Detect which cell encompasses the target text, then output its (X, Y) center coordinate. 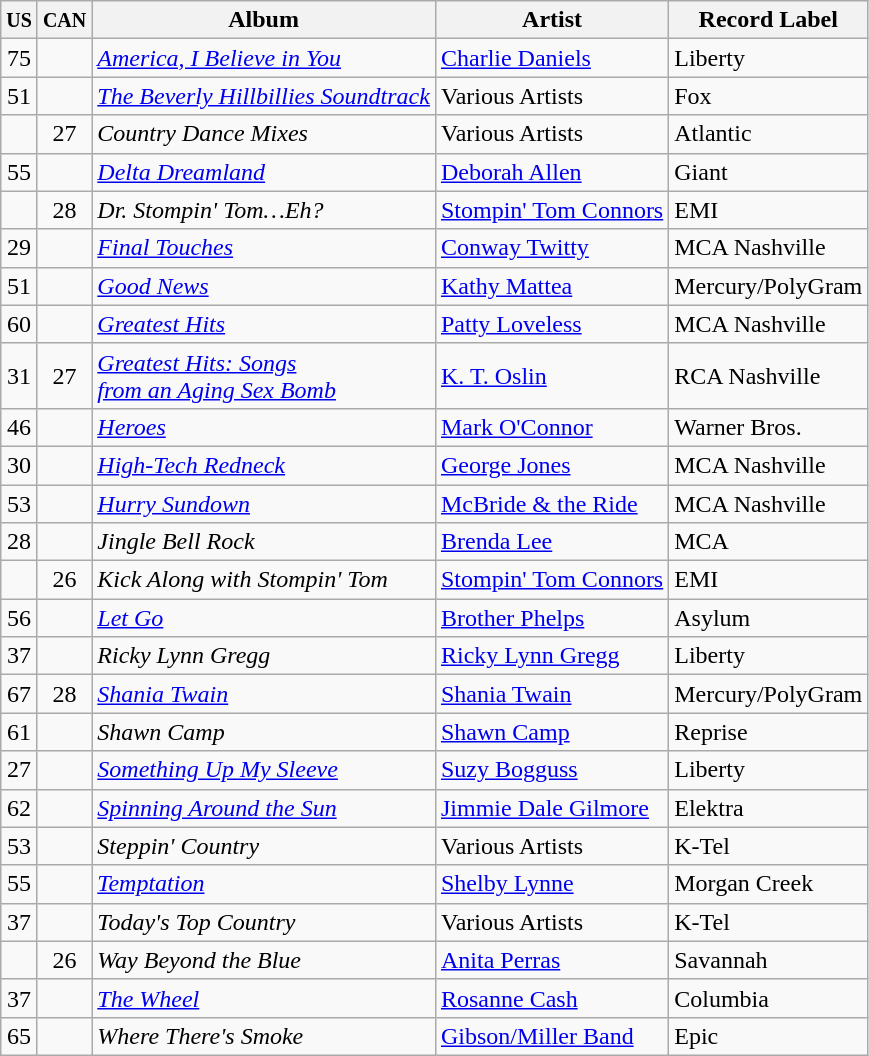
Steppin' Country (264, 846)
Jimmie Dale Gilmore (552, 808)
RCA Nashville (768, 376)
Spinning Around the Sun (264, 808)
Jingle Bell Rock (264, 542)
Artist (552, 20)
Epic (768, 1036)
America, I Believe in You (264, 58)
High-Tech Redneck (264, 465)
Where There's Smoke (264, 1036)
Savannah (768, 960)
Conway Twitty (552, 248)
Kathy Mattea (552, 286)
Deborah Allen (552, 172)
31 (20, 376)
75 (20, 58)
Charlie Daniels (552, 58)
Delta Dreamland (264, 172)
Gibson/Miller Band (552, 1036)
67 (20, 694)
MCA (768, 542)
61 (20, 732)
Let Go (264, 618)
Heroes (264, 427)
Dr. Stompin' Tom…Eh? (264, 210)
Giant (768, 172)
Brenda Lee (552, 542)
Asylum (768, 618)
Album (264, 20)
Reprise (768, 732)
Country Dance Mixes (264, 134)
46 (20, 427)
Greatest Hits (264, 324)
Columbia (768, 998)
Kick Along with Stompin' Tom (264, 580)
Morgan Creek (768, 884)
Greatest Hits: Songsfrom an Aging Sex Bomb (264, 376)
K. T. Oslin (552, 376)
Good News (264, 286)
60 (20, 324)
Fox (768, 96)
Elektra (768, 808)
Anita Perras (552, 960)
The Wheel (264, 998)
Way Beyond the Blue (264, 960)
30 (20, 465)
Atlantic (768, 134)
CAN (64, 20)
Temptation (264, 884)
29 (20, 248)
Record Label (768, 20)
McBride & the Ride (552, 503)
Suzy Bogguss (552, 770)
Final Touches (264, 248)
Something Up My Sleeve (264, 770)
Warner Bros. (768, 427)
Rosanne Cash (552, 998)
Today's Top Country (264, 922)
Hurry Sundown (264, 503)
65 (20, 1036)
Mark O'Connor (552, 427)
US (20, 20)
The Beverly Hillbillies Soundtrack (264, 96)
Shelby Lynne (552, 884)
Brother Phelps (552, 618)
George Jones (552, 465)
62 (20, 808)
56 (20, 618)
Patty Loveless (552, 324)
